For the text-containing cell, return its midpoint in [X, Y] coordinate format. 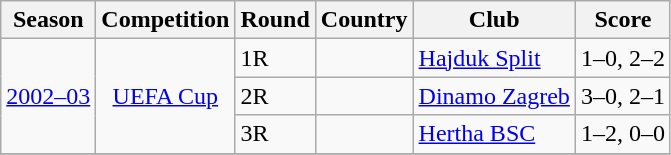
Competition [166, 20]
Season [48, 20]
1R [275, 58]
3–0, 2–1 [622, 96]
Score [622, 20]
Club [494, 20]
Country [364, 20]
3R [275, 134]
2002–03 [48, 96]
1–0, 2–2 [622, 58]
2R [275, 96]
1–2, 0–0 [622, 134]
UEFA Cup [166, 96]
Round [275, 20]
Dinamo Zagreb [494, 96]
Hertha BSC [494, 134]
Hajduk Split [494, 58]
